Output the (X, Y) coordinate of the center of the cell containing the given text.  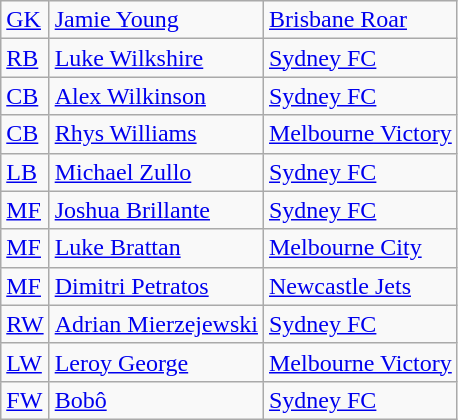
RB (25, 58)
Adrian Mierzejewski (156, 324)
Melbourne City (360, 248)
FW (25, 400)
Jamie Young (156, 20)
Joshua Brillante (156, 210)
GK (25, 20)
RW (25, 324)
Newcastle Jets (360, 286)
Leroy George (156, 362)
Luke Brattan (156, 248)
Bobô (156, 400)
Alex Wilkinson (156, 96)
Rhys Williams (156, 134)
LB (25, 172)
LW (25, 362)
Dimitri Petratos (156, 286)
Luke Wilkshire (156, 58)
Brisbane Roar (360, 20)
Michael Zullo (156, 172)
